For the text-containing cell, return its midpoint in [X, Y] coordinate format. 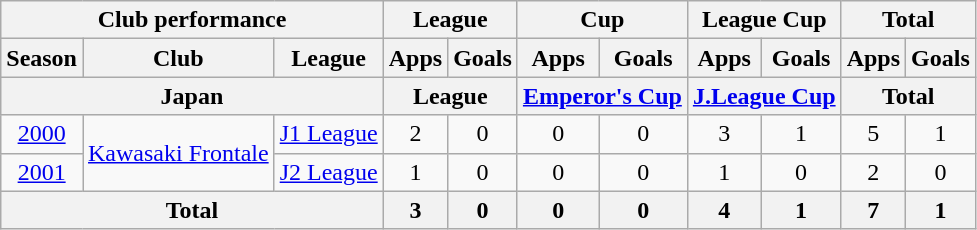
Emperor's Cup [602, 96]
Club [178, 58]
2000 [42, 134]
2001 [42, 172]
League Cup [764, 20]
Cup [602, 20]
J.League Cup [764, 96]
Japan [192, 96]
J2 League [328, 172]
5 [873, 134]
4 [724, 210]
7 [873, 210]
J1 League [328, 134]
Club performance [192, 20]
Season [42, 58]
Kawasaki Frontale [178, 153]
